Scan for the cell matching the given text and deliver its (X, Y) coordinate at center. 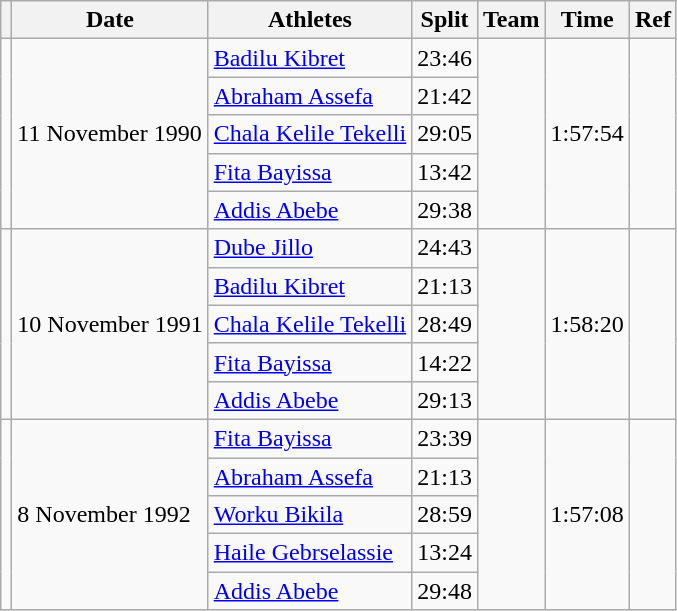
29:48 (445, 591)
Time (587, 20)
21:42 (445, 96)
29:05 (445, 134)
Dube Jillo (310, 248)
11 November 1990 (110, 134)
1:58:20 (587, 324)
29:13 (445, 400)
29:38 (445, 210)
13:42 (445, 172)
23:39 (445, 438)
Split (445, 20)
28:49 (445, 324)
Team (511, 20)
1:57:54 (587, 134)
10 November 1991 (110, 324)
1:57:08 (587, 514)
Ref (652, 20)
23:46 (445, 58)
Haile Gebrselassie (310, 553)
8 November 1992 (110, 514)
Date (110, 20)
14:22 (445, 362)
28:59 (445, 515)
Athletes (310, 20)
13:24 (445, 553)
24:43 (445, 248)
Worku Bikila (310, 515)
